Search for the cell housing the specified text and yield its [X, Y] center coordinate. 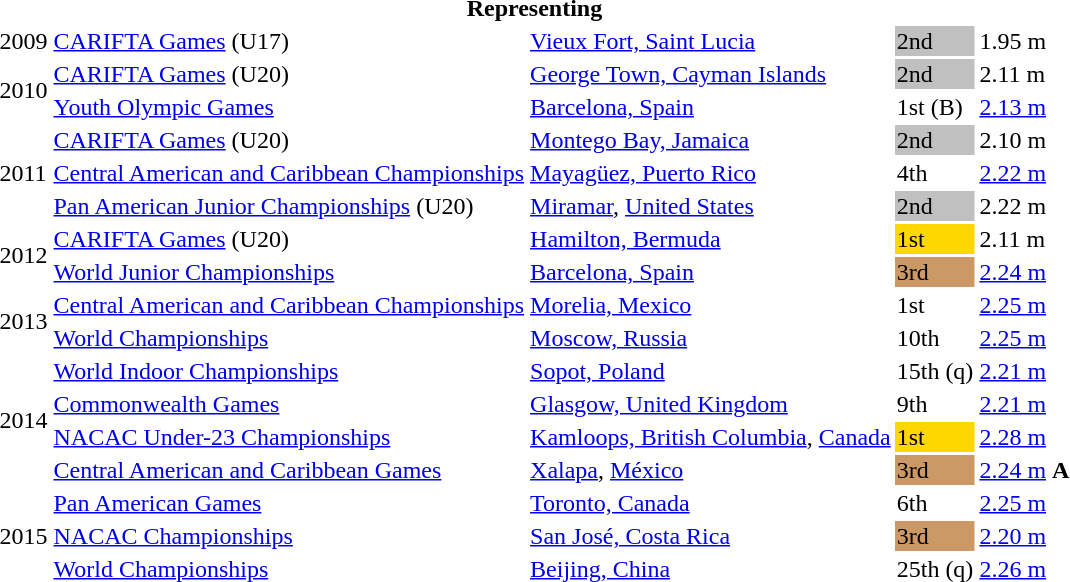
15th (q) [935, 371]
4th [935, 173]
Central American and Caribbean Games [289, 470]
San José, Costa Rica [711, 536]
Glasgow, United Kingdom [711, 404]
Toronto, Canada [711, 503]
World Championships [289, 338]
Kamloops, British Columbia, Canada [711, 437]
Xalapa, México [711, 470]
Pan American Junior Championships (U20) [289, 206]
Hamilton, Bermuda [711, 239]
Morelia, Mexico [711, 305]
Youth Olympic Games [289, 107]
Mayagüez, Puerto Rico [711, 173]
1st (B) [935, 107]
Commonwealth Games [289, 404]
9th [935, 404]
Miramar, United States [711, 206]
NACAC Championships [289, 536]
World Indoor Championships [289, 371]
CARIFTA Games (U17) [289, 41]
6th [935, 503]
Sopot, Poland [711, 371]
Moscow, Russia [711, 338]
Montego Bay, Jamaica [711, 140]
NACAC Under-23 Championships [289, 437]
Vieux Fort, Saint Lucia [711, 41]
10th [935, 338]
World Junior Championships [289, 272]
Pan American Games [289, 503]
George Town, Cayman Islands [711, 74]
